Pinpoint the cell where the given text exists, returning its (x, y) midpoint coordinate. 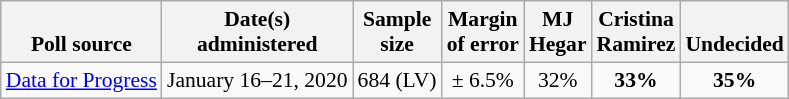
MJHegar (558, 32)
33% (636, 80)
Date(s)administered (258, 32)
Poll source (82, 32)
Marginof error (483, 32)
± 6.5% (483, 80)
Undecided (734, 32)
CristinaRamirez (636, 32)
January 16–21, 2020 (258, 80)
Samplesize (398, 32)
32% (558, 80)
684 (LV) (398, 80)
35% (734, 80)
Data for Progress (82, 80)
